Return the (X, Y) coordinate for the center point of the cell that contains the specified text.  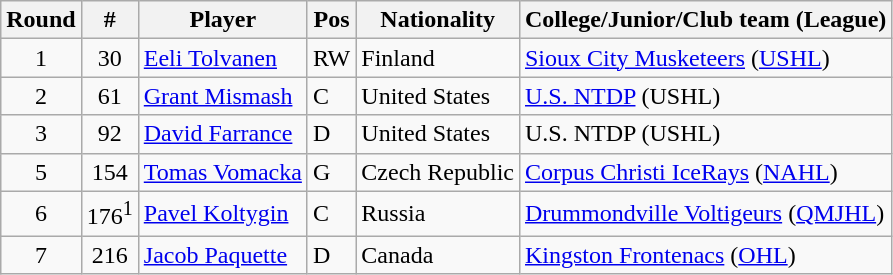
Grant Mismash (222, 96)
154 (110, 172)
Pos (331, 20)
Sioux City Musketeers (USHL) (705, 58)
RW (331, 58)
Russia (438, 214)
5 (41, 172)
Finland (438, 58)
30 (110, 58)
College/Junior/Club team (League) (705, 20)
Player (222, 20)
2 (41, 96)
Canada (438, 255)
G (331, 172)
# (110, 20)
216 (110, 255)
Tomas Vomacka (222, 172)
Round (41, 20)
6 (41, 214)
92 (110, 134)
David Farrance (222, 134)
Czech Republic (438, 172)
Eeli Tolvanen (222, 58)
3 (41, 134)
Jacob Paquette (222, 255)
Corpus Christi IceRays (NAHL) (705, 172)
1 (41, 58)
Drummondville Voltigeurs (QMJHL) (705, 214)
Kingston Frontenacs (OHL) (705, 255)
61 (110, 96)
Nationality (438, 20)
1761 (110, 214)
7 (41, 255)
Pavel Koltygin (222, 214)
